Provide the [x, y] coordinate of the cell's center where the given text is located.  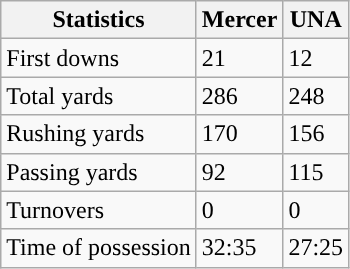
248 [316, 96]
Rushing yards [99, 134]
UNA [316, 20]
92 [240, 172]
Statistics [99, 20]
First downs [99, 58]
Time of possession [99, 248]
286 [240, 96]
156 [316, 134]
Passing yards [99, 172]
Total yards [99, 96]
115 [316, 172]
21 [240, 58]
Turnovers [99, 210]
27:25 [316, 248]
Mercer [240, 20]
12 [316, 58]
32:35 [240, 248]
170 [240, 134]
